Capture the cell that displays the provided text and extract its [x, y] central coordinate. 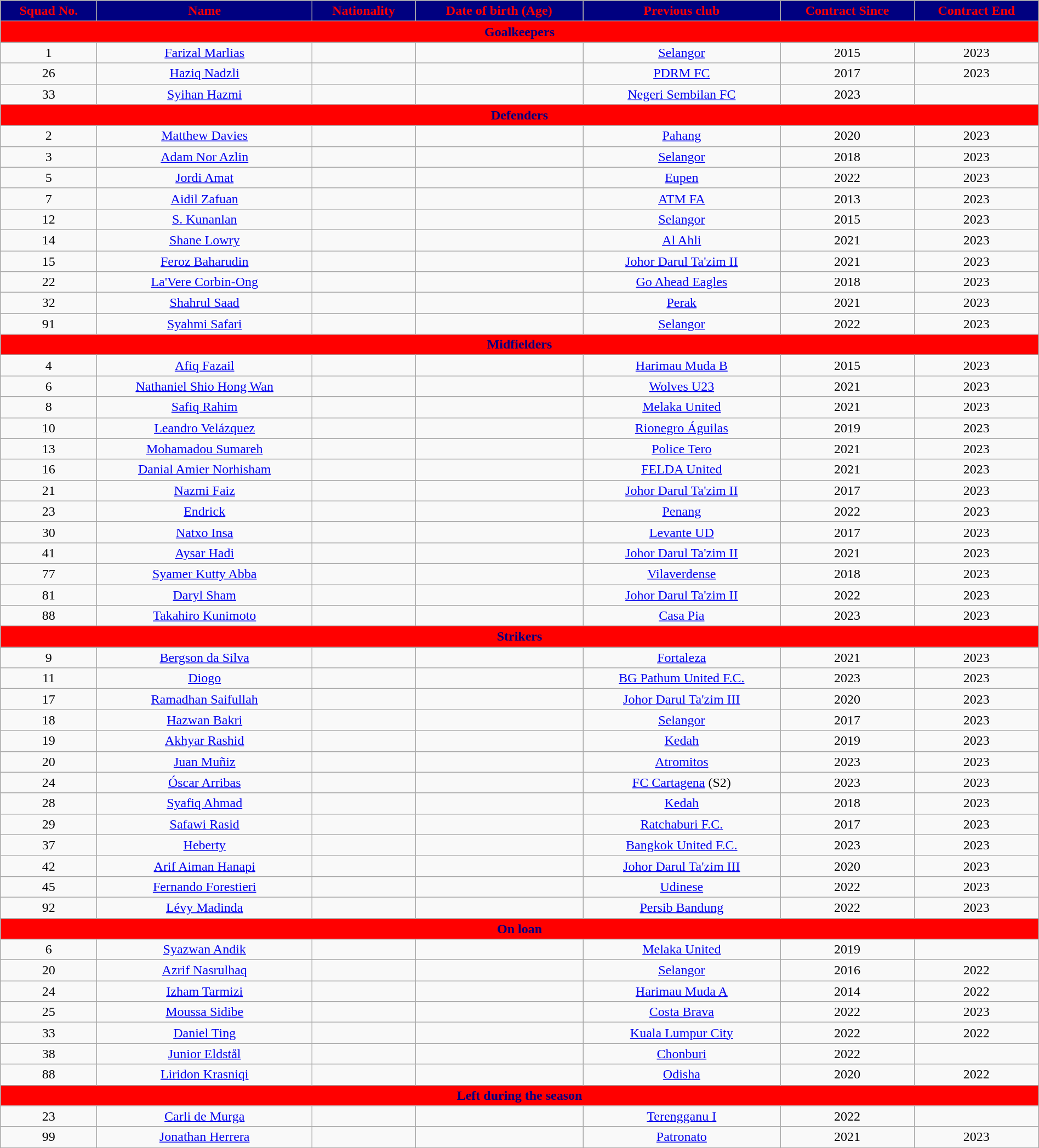
Mohamadou Sumareh [205, 449]
Carli de Murga [205, 1116]
ATM FA [682, 198]
Matthew Davies [205, 136]
42 [49, 866]
26 [49, 73]
Adam Nor Azlin [205, 157]
Syihan Hazmi [205, 94]
Aidil Zafuan [205, 198]
3 [49, 157]
Go Ahead Eagles [682, 282]
Natxo Insa [205, 532]
Fernando Forestieri [205, 887]
Junior Eldstål [205, 1054]
77 [49, 574]
Azrif Nasrulhaq [205, 970]
Aysar Hadi [205, 553]
4 [49, 365]
37 [49, 845]
Leandro Velázquez [205, 428]
Afiq Fazail [205, 365]
11 [49, 678]
Jordi Amat [205, 178]
Date of birth (Age) [499, 11]
Shane Lowry [205, 240]
Wolves U23 [682, 386]
5 [49, 178]
Óscar Arribas [205, 783]
Juan Muñiz [205, 762]
Akhyar Rashid [205, 741]
Contract Since [847, 11]
Left during the season [519, 1095]
Casa Pia [682, 616]
Haziq Nadzli [205, 73]
BG Pathum United F.C. [682, 678]
Harimau Muda B [682, 365]
38 [49, 1054]
Syamer Kutty Abba [205, 574]
2 [49, 136]
21 [49, 490]
Safiq Rahim [205, 407]
Levante UD [682, 532]
25 [49, 1012]
81 [49, 595]
FELDA United [682, 470]
S. Kunanlan [205, 219]
Patronato [682, 1137]
Odisha [682, 1075]
22 [49, 282]
Jonathan Herrera [205, 1137]
8 [49, 407]
17 [49, 699]
18 [49, 720]
Vilaverdense [682, 574]
Endrick [205, 511]
Defenders [519, 115]
Daryl Sham [205, 595]
2016 [847, 970]
9 [49, 658]
Terengganu I [682, 1116]
Fortaleza [682, 658]
Persib Bandung [682, 907]
Contract End [977, 11]
1 [49, 53]
Kuala Lumpur City [682, 1033]
13 [49, 449]
Shahrul Saad [205, 303]
Atromitos [682, 762]
Chonburi [682, 1054]
Squad No. [49, 11]
2013 [847, 198]
Harimau Muda A [682, 991]
99 [49, 1137]
Police Tero [682, 449]
Moussa Sidibe [205, 1012]
7 [49, 198]
Udinese [682, 887]
Daniel Ting [205, 1033]
Negeri Sembilan FC [682, 94]
Nazmi Faiz [205, 490]
10 [49, 428]
32 [49, 303]
Izham Tarmizi [205, 991]
12 [49, 219]
On loan [519, 929]
91 [49, 324]
30 [49, 532]
Diogo [205, 678]
Name [205, 11]
Nationality [364, 11]
Eupen [682, 178]
Ratchaburi F.C. [682, 824]
Hazwan Bakri [205, 720]
Danial Amier Norhisham [205, 470]
2014 [847, 991]
Al Ahli [682, 240]
Arif Aiman Hanapi [205, 866]
Lévy Madinda [205, 907]
Farizal Marlias [205, 53]
Midfielders [519, 345]
45 [49, 887]
Ramadhan Saifullah [205, 699]
15 [49, 261]
Rionegro Águilas [682, 428]
Goalkeepers [519, 32]
Syafiq Ahmad [205, 803]
92 [49, 907]
29 [49, 824]
28 [49, 803]
Perak [682, 303]
FC Cartagena (S2) [682, 783]
Previous club [682, 11]
Takahiro Kunimoto [205, 616]
Bergson da Silva [205, 658]
14 [49, 240]
La'Vere Corbin-Ong [205, 282]
Strikers [519, 637]
Feroz Baharudin [205, 261]
Syahmi Safari [205, 324]
PDRM FC [682, 73]
Syazwan Andik [205, 950]
Bangkok United F.C. [682, 845]
Safawi Rasid [205, 824]
Costa Brava [682, 1012]
Liridon Krasniqi [205, 1075]
Penang [682, 511]
Heberty [205, 845]
19 [49, 741]
16 [49, 470]
41 [49, 553]
Nathaniel Shio Hong Wan [205, 386]
Pahang [682, 136]
